Pinpoint the cell where the given text exists, returning its (X, Y) midpoint coordinate. 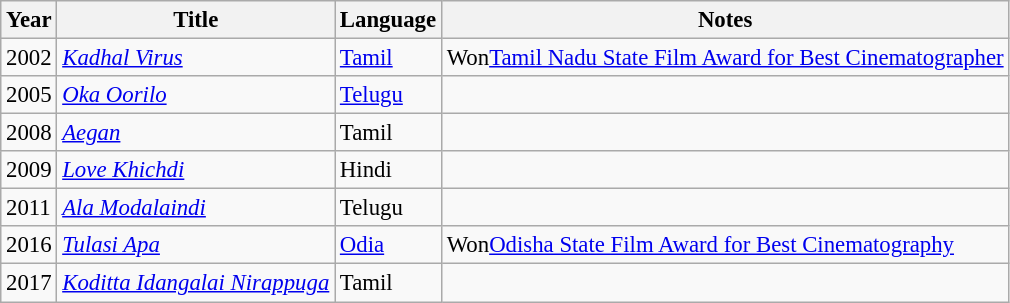
Love Khichdi (196, 170)
Aegan (196, 133)
2009 (29, 170)
Tulasi Apa (196, 245)
2011 (29, 208)
Ala Modalaindi (196, 208)
2017 (29, 283)
Language (388, 20)
Hindi (388, 170)
Notes (725, 20)
Odia (388, 245)
Koditta Idangalai Nirappuga (196, 283)
WonOdisha State Film Award for Best Cinematography (725, 245)
2008 (29, 133)
Title (196, 20)
Year (29, 20)
2002 (29, 58)
WonTamil Nadu State Film Award for Best Cinematographer (725, 58)
Kadhal Virus (196, 58)
Oka Oorilo (196, 95)
2016 (29, 245)
2005 (29, 95)
